Output the (x, y) coordinate of the center of the cell containing the given text.  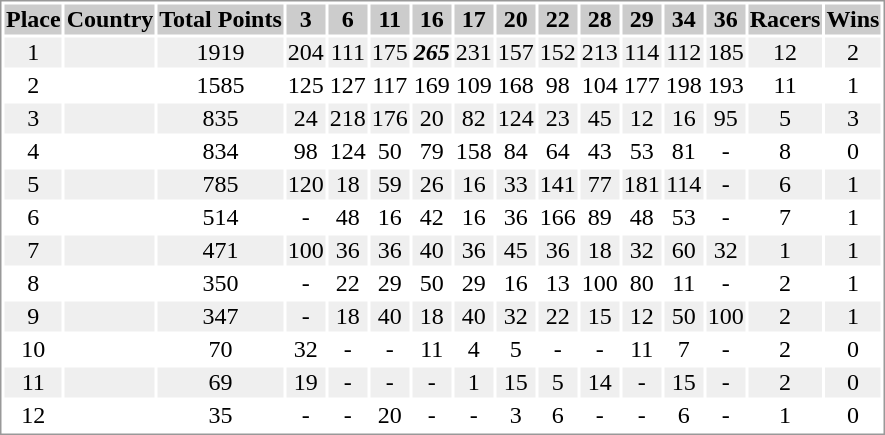
Place (33, 19)
14 (600, 383)
168 (516, 85)
77 (600, 185)
80 (642, 283)
166 (558, 217)
111 (348, 53)
204 (306, 53)
69 (220, 383)
514 (220, 217)
89 (600, 217)
120 (306, 185)
64 (558, 151)
213 (600, 53)
33 (516, 185)
81 (684, 151)
42 (432, 217)
Racers (785, 19)
Wins (853, 19)
193 (726, 85)
350 (220, 283)
157 (516, 53)
60 (684, 251)
158 (474, 151)
23 (558, 119)
109 (474, 85)
104 (600, 85)
43 (600, 151)
13 (558, 283)
95 (726, 119)
117 (390, 85)
26 (432, 185)
82 (474, 119)
19 (306, 383)
Country (110, 19)
84 (516, 151)
9 (33, 317)
152 (558, 53)
125 (306, 85)
177 (642, 85)
265 (432, 53)
1585 (220, 85)
1919 (220, 53)
17 (474, 19)
Total Points (220, 19)
835 (220, 119)
231 (474, 53)
834 (220, 151)
10 (33, 349)
70 (220, 349)
141 (558, 185)
176 (390, 119)
34 (684, 19)
24 (306, 119)
785 (220, 185)
198 (684, 85)
35 (220, 415)
471 (220, 251)
169 (432, 85)
347 (220, 317)
181 (642, 185)
28 (600, 19)
127 (348, 85)
218 (348, 119)
59 (390, 185)
112 (684, 53)
79 (432, 151)
185 (726, 53)
175 (390, 53)
